Return the [x, y] coordinate for the center point of the cell that contains the specified text.  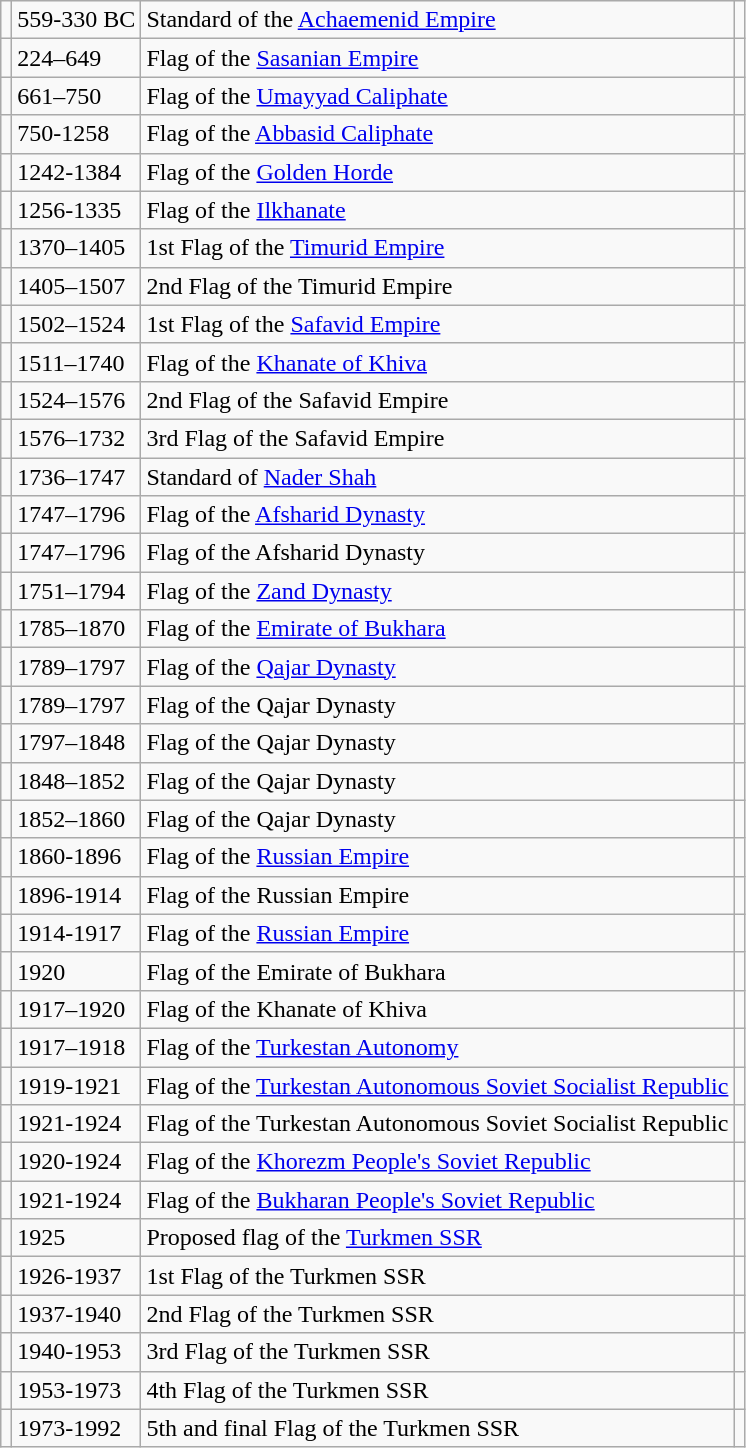
224–649 [76, 58]
1785–1870 [76, 629]
2nd Flag of the Timurid Empire [438, 286]
1940-1953 [76, 1352]
559-330 BC [76, 20]
Flag of the Bukharan People's Soviet Republic [438, 1200]
1751–1794 [76, 591]
Flag of the Ilkhanate [438, 210]
1852–1860 [76, 819]
1953-1973 [76, 1390]
661–750 [76, 96]
5th and final Flag of the Turkmen SSR [438, 1428]
1524–1576 [76, 400]
Flag of the Khorezm People's Soviet Republic [438, 1162]
1511–1740 [76, 362]
1242-1384 [76, 172]
1920-1924 [76, 1162]
Flag of the Golden Horde [438, 172]
1917–1918 [76, 1047]
1860-1896 [76, 857]
Standard of the Achaemenid Empire [438, 20]
Flag of the Abbasid Caliphate [438, 134]
1925 [76, 1238]
1919-1921 [76, 1085]
4th Flag of the Turkmen SSR [438, 1390]
1370–1405 [76, 248]
1920 [76, 971]
1937-1940 [76, 1314]
1502–1524 [76, 324]
1896-1914 [76, 895]
1914-1917 [76, 933]
Flag of the Sasanian Empire [438, 58]
Proposed flag of the Turkmen SSR [438, 1238]
Flag of the Umayyad Caliphate [438, 96]
1973-1992 [76, 1428]
1797–1848 [76, 743]
2nd Flag of the Turkmen SSR [438, 1314]
1848–1852 [76, 781]
2nd Flag of the Safavid Empire [438, 400]
1917–1920 [76, 1009]
1st Flag of the Turkmen SSR [438, 1276]
1926-1937 [76, 1276]
1256-1335 [76, 210]
1405–1507 [76, 286]
1st Flag of the Timurid Empire [438, 248]
Flag of the Zand Dynasty [438, 591]
1st Flag of the Safavid Empire [438, 324]
1576–1732 [76, 438]
750-1258 [76, 134]
3rd Flag of the Safavid Empire [438, 438]
1736–1747 [76, 477]
Flag of the Turkestan Autonomy [438, 1047]
Standard of Nader Shah [438, 477]
3rd Flag of the Turkmen SSR [438, 1352]
